Scan for the cell matching the given text and deliver its (X, Y) coordinate at center. 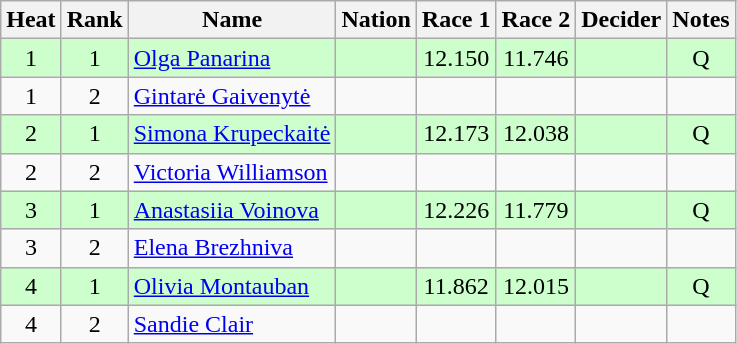
11.746 (536, 58)
Olivia Montauban (232, 286)
Heat (31, 20)
Notes (701, 20)
12.150 (456, 58)
12.173 (456, 134)
12.038 (536, 134)
Name (232, 20)
Simona Krupeckaitė (232, 134)
12.015 (536, 286)
11.862 (456, 286)
Anastasiia Voinova (232, 210)
Decider (622, 20)
Race 2 (536, 20)
Rank (94, 20)
Gintarė Gaivenytė (232, 96)
Nation (376, 20)
Elena Brezhniva (232, 248)
Sandie Clair (232, 324)
12.226 (456, 210)
Victoria Williamson (232, 172)
Olga Panarina (232, 58)
11.779 (536, 210)
Race 1 (456, 20)
